From the cell containing the given text, extract its center point as (x, y) coordinate. 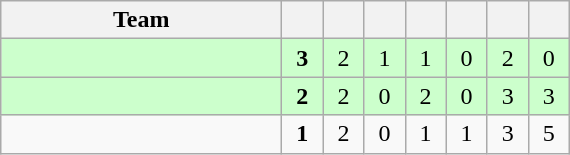
Team (142, 20)
5 (548, 134)
